Output the (x, y) coordinate of the center of the cell containing the given text.  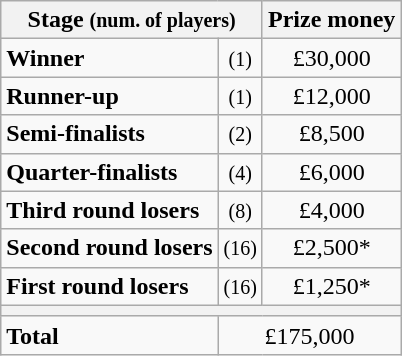
Second round losers (110, 248)
Runner-up (110, 96)
£8,500 (331, 134)
£6,000 (331, 172)
(8) (240, 210)
Prize money (331, 20)
£30,000 (331, 58)
Quarter-finalists (110, 172)
£4,000 (331, 210)
£2,500* (331, 248)
(2) (240, 134)
£175,000 (310, 335)
Stage (num. of players) (132, 20)
First round losers (110, 286)
(4) (240, 172)
Third round losers (110, 210)
Semi-finalists (110, 134)
£12,000 (331, 96)
Total (110, 335)
Winner (110, 58)
£1,250* (331, 286)
